Search for the cell housing the specified text and yield its (X, Y) center coordinate. 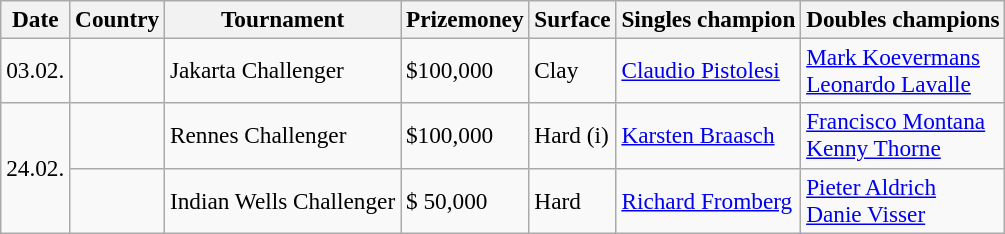
$ 50,000 (465, 200)
Karsten Braasch (708, 136)
Hard (i) (572, 136)
Indian Wells Challenger (283, 200)
Tournament (283, 19)
Prizemoney (465, 19)
Singles champion (708, 19)
Rennes Challenger (283, 136)
Date (36, 19)
24.02. (36, 168)
03.02. (36, 70)
Claudio Pistolesi (708, 70)
Richard Fromberg (708, 200)
Francisco Montana Kenny Thorne (903, 136)
Mark Koevermans Leonardo Lavalle (903, 70)
Jakarta Challenger (283, 70)
Doubles champions (903, 19)
Country (118, 19)
Hard (572, 200)
Clay (572, 70)
Surface (572, 19)
Pieter Aldrich Danie Visser (903, 200)
